Search for the cell housing the specified text and yield its [x, y] center coordinate. 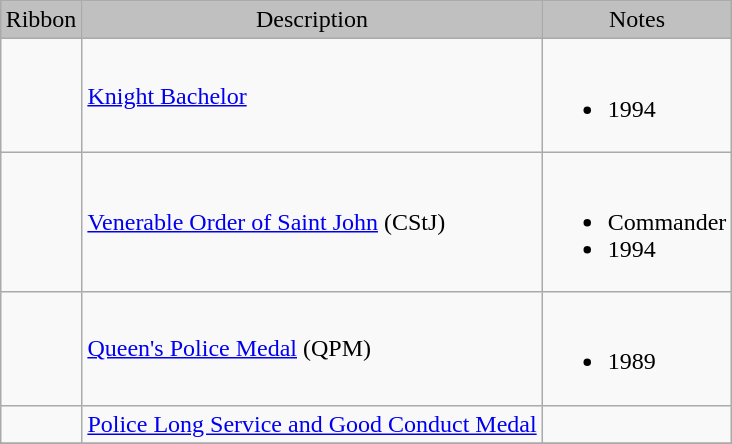
1989 [637, 348]
Venerable Order of Saint John (CStJ) [312, 222]
Knight Bachelor [312, 96]
Notes [637, 20]
Ribbon [41, 20]
Description [312, 20]
Queen's Police Medal (QPM) [312, 348]
Commander1994 [637, 222]
1994 [637, 96]
Police Long Service and Good Conduct Medal [312, 424]
